Return the [X, Y] coordinate for the center point of the cell that contains the specified text.  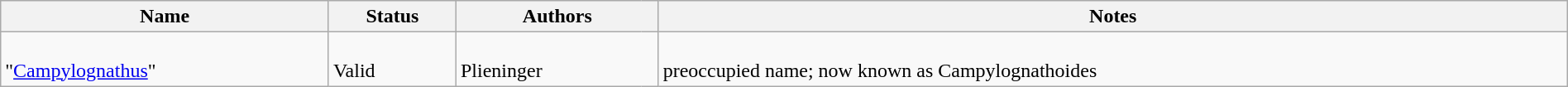
Valid [392, 60]
preoccupied name; now known as Campylognathoides [1113, 60]
"Campylognathus" [165, 60]
Status [392, 17]
Notes [1113, 17]
Authors [557, 17]
Plieninger [548, 60]
Name [165, 17]
